Return the (X, Y) coordinate for the center point of the cell that contains the specified text.  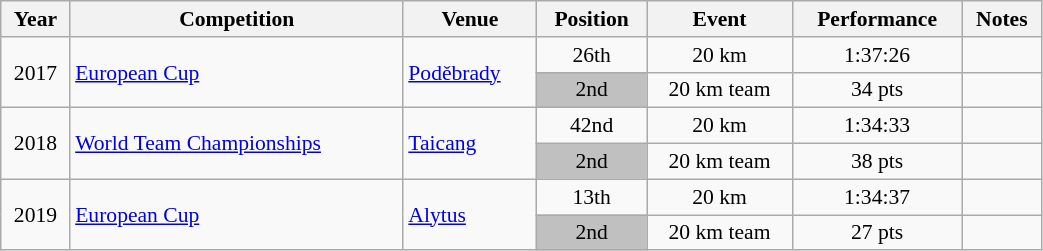
2017 (36, 72)
38 pts (876, 162)
World Team Championships (236, 144)
Event (720, 19)
Poděbrady (470, 72)
1:34:33 (876, 126)
13th (592, 197)
Competition (236, 19)
27 pts (876, 233)
Notes (1002, 19)
2019 (36, 214)
1:34:37 (876, 197)
1:37:26 (876, 55)
Position (592, 19)
34 pts (876, 90)
Venue (470, 19)
Year (36, 19)
Alytus (470, 214)
42nd (592, 126)
Taicang (470, 144)
2018 (36, 144)
26th (592, 55)
Performance (876, 19)
